Scan for the cell matching the given text and deliver its (X, Y) coordinate at center. 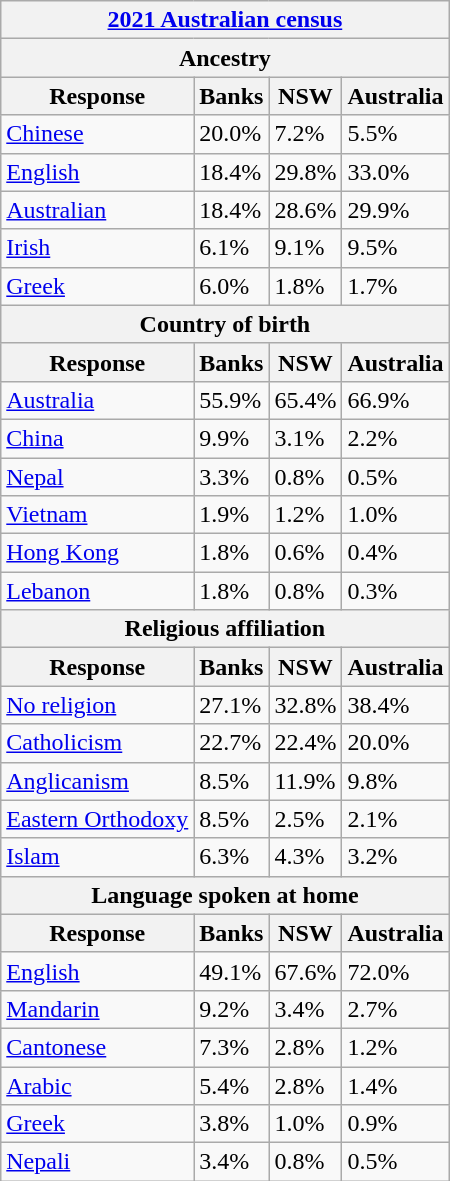
9.1% (306, 248)
China (98, 438)
3.3% (232, 477)
Islam (98, 857)
55.9% (232, 400)
7.3% (232, 1047)
Catholicism (98, 743)
1.7% (396, 286)
0.6% (306, 553)
9.5% (396, 248)
No religion (98, 705)
28.6% (306, 210)
3.8% (232, 1124)
Lebanon (98, 591)
Anglicanism (98, 781)
72.0% (396, 971)
22.7% (232, 743)
2.2% (396, 438)
Arabic (98, 1085)
1.4% (396, 1085)
29.8% (306, 172)
Australian (98, 210)
0.4% (396, 553)
Country of birth (225, 324)
67.6% (306, 971)
0.9% (396, 1124)
Religious affiliation (225, 629)
9.8% (396, 781)
65.4% (306, 400)
4.3% (306, 857)
11.9% (306, 781)
6.3% (232, 857)
38.4% (396, 705)
Mandarin (98, 1009)
0.3% (396, 591)
7.2% (306, 134)
2021 Australian census (225, 20)
33.0% (396, 172)
Eastern Orthodoxy (98, 819)
9.9% (232, 438)
2.5% (306, 819)
Irish (98, 248)
9.2% (232, 1009)
Vietnam (98, 515)
Ancestry (225, 58)
22.4% (306, 743)
Language spoken at home (225, 895)
3.1% (306, 438)
6.1% (232, 248)
2.1% (396, 819)
Cantonese (98, 1047)
6.0% (232, 286)
5.4% (232, 1085)
Chinese (98, 134)
49.1% (232, 971)
5.5% (396, 134)
27.1% (232, 705)
Nepal (98, 477)
2.7% (396, 1009)
3.2% (396, 857)
1.9% (232, 515)
29.9% (396, 210)
32.8% (306, 705)
66.9% (396, 400)
Hong Kong (98, 553)
Nepali (98, 1162)
